Identify which cell holds the provided text, then report its [X, Y] central coordinate. 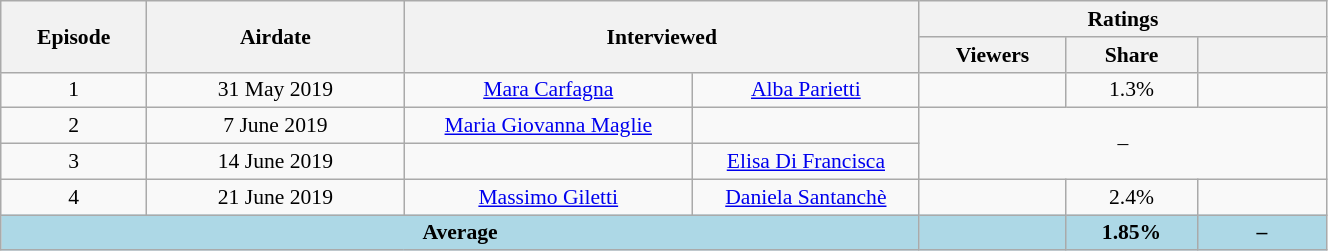
1 [74, 90]
Share [1132, 55]
Interviewed [662, 36]
Massimo Giletti [548, 197]
Ratings [1122, 19]
Maria Giovanna Maglie [548, 126]
14 June 2019 [276, 162]
1.85% [1132, 233]
Mara Carfagna [548, 90]
Average [460, 233]
1.3% [1132, 90]
Alba Parietti [806, 90]
Daniela Santanchè [806, 197]
4 [74, 197]
2.4% [1132, 197]
31 May 2019 [276, 90]
Episode [74, 36]
2 [74, 126]
Elisa Di Francisca [806, 162]
21 June 2019 [276, 197]
7 June 2019 [276, 126]
3 [74, 162]
Viewers [992, 55]
Airdate [276, 36]
